Provide the (X, Y) coordinate of the cell's center where the given text is located.  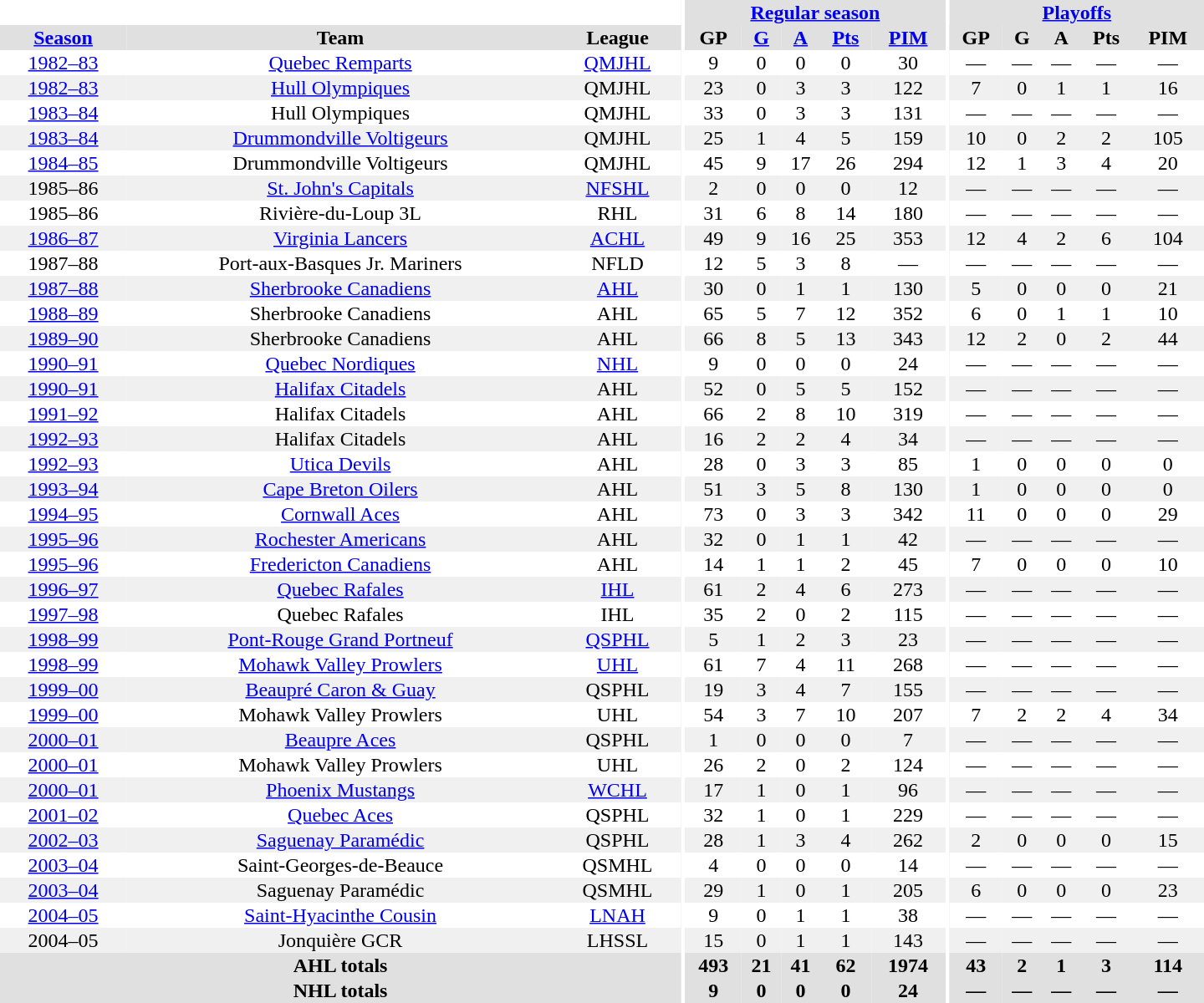
493 (713, 965)
353 (908, 238)
Playoffs (1077, 13)
Regular season (814, 13)
44 (1167, 339)
League (617, 38)
343 (908, 339)
143 (908, 940)
35 (713, 614)
41 (801, 965)
Pont-Rouge Grand Portneuf (340, 639)
159 (908, 138)
Jonquière GCR (340, 940)
294 (908, 163)
1984–85 (64, 163)
NFLD (617, 263)
115 (908, 614)
Rochester Americans (340, 539)
319 (908, 414)
51 (713, 489)
1996–97 (64, 589)
NHL totals (340, 990)
104 (1167, 238)
43 (977, 965)
273 (908, 589)
73 (713, 514)
Saint-Hyacinthe Cousin (340, 915)
1993–94 (64, 489)
122 (908, 88)
31 (713, 213)
52 (713, 389)
Quebec Aces (340, 815)
96 (908, 790)
155 (908, 690)
ACHL (617, 238)
114 (1167, 965)
105 (1167, 138)
1986–87 (64, 238)
180 (908, 213)
205 (908, 890)
85 (908, 464)
54 (713, 715)
NFSHL (617, 188)
Rivière-du-Loup 3L (340, 213)
1988–89 (64, 313)
42 (908, 539)
20 (1167, 163)
1997–98 (64, 614)
1991–92 (64, 414)
Team (340, 38)
Quebec Nordiques (340, 364)
Beaupré Caron & Guay (340, 690)
131 (908, 113)
Quebec Remparts (340, 63)
St. John's Capitals (340, 188)
Utica Devils (340, 464)
2001–02 (64, 815)
Season (64, 38)
65 (713, 313)
229 (908, 815)
1994–95 (64, 514)
Cape Breton Oilers (340, 489)
Beaupre Aces (340, 740)
268 (908, 664)
2002–03 (64, 840)
Cornwall Aces (340, 514)
Virginia Lancers (340, 238)
AHL totals (340, 965)
352 (908, 313)
33 (713, 113)
13 (846, 339)
262 (908, 840)
124 (908, 765)
Fredericton Canadiens (340, 564)
LHSSL (617, 940)
1974 (908, 965)
Phoenix Mustangs (340, 790)
49 (713, 238)
342 (908, 514)
1989–90 (64, 339)
LNAH (617, 915)
WCHL (617, 790)
19 (713, 690)
152 (908, 389)
NHL (617, 364)
Saint-Georges-de-Beauce (340, 865)
38 (908, 915)
Port-aux-Basques Jr. Mariners (340, 263)
207 (908, 715)
62 (846, 965)
RHL (617, 213)
